Capture the cell that displays the provided text and extract its (x, y) central coordinate. 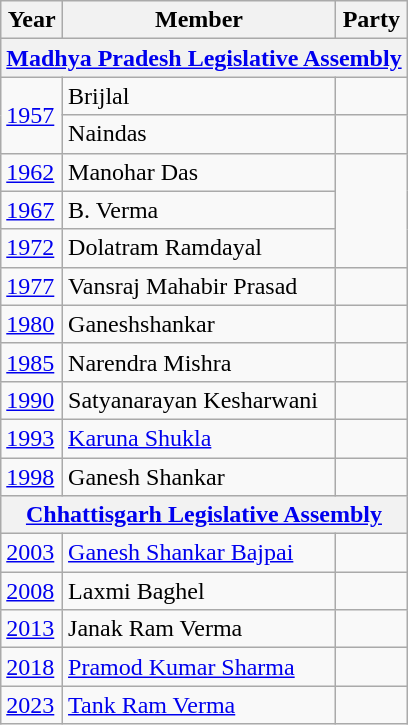
2008 (32, 591)
2018 (32, 667)
1957 (32, 115)
Member (200, 20)
2003 (32, 553)
Dolatram Ramdayal (200, 248)
1962 (32, 172)
Tank Ram Verma (200, 705)
Party (372, 20)
1998 (32, 477)
B. Verma (200, 210)
Naindas (200, 134)
Satyanarayan Kesharwani (200, 400)
Narendra Mishra (200, 362)
Ganesh Shankar (200, 477)
Janak Ram Verma (200, 629)
Pramod Kumar Sharma (200, 667)
Chhattisgarh Legislative Assembly (204, 515)
Manohar Das (200, 172)
Ganesh Shankar Bajpai (200, 553)
2013 (32, 629)
1977 (32, 286)
1972 (32, 248)
1980 (32, 324)
Vansraj Mahabir Prasad (200, 286)
Madhya Pradesh Legislative Assembly (204, 58)
Year (32, 20)
Brijlal (200, 96)
1985 (32, 362)
1990 (32, 400)
Laxmi Baghel (200, 591)
Ganeshshankar (200, 324)
Karuna Shukla (200, 438)
1967 (32, 210)
2023 (32, 705)
1993 (32, 438)
